Provide the [x, y] coordinate of the cell's center where the given text is located.  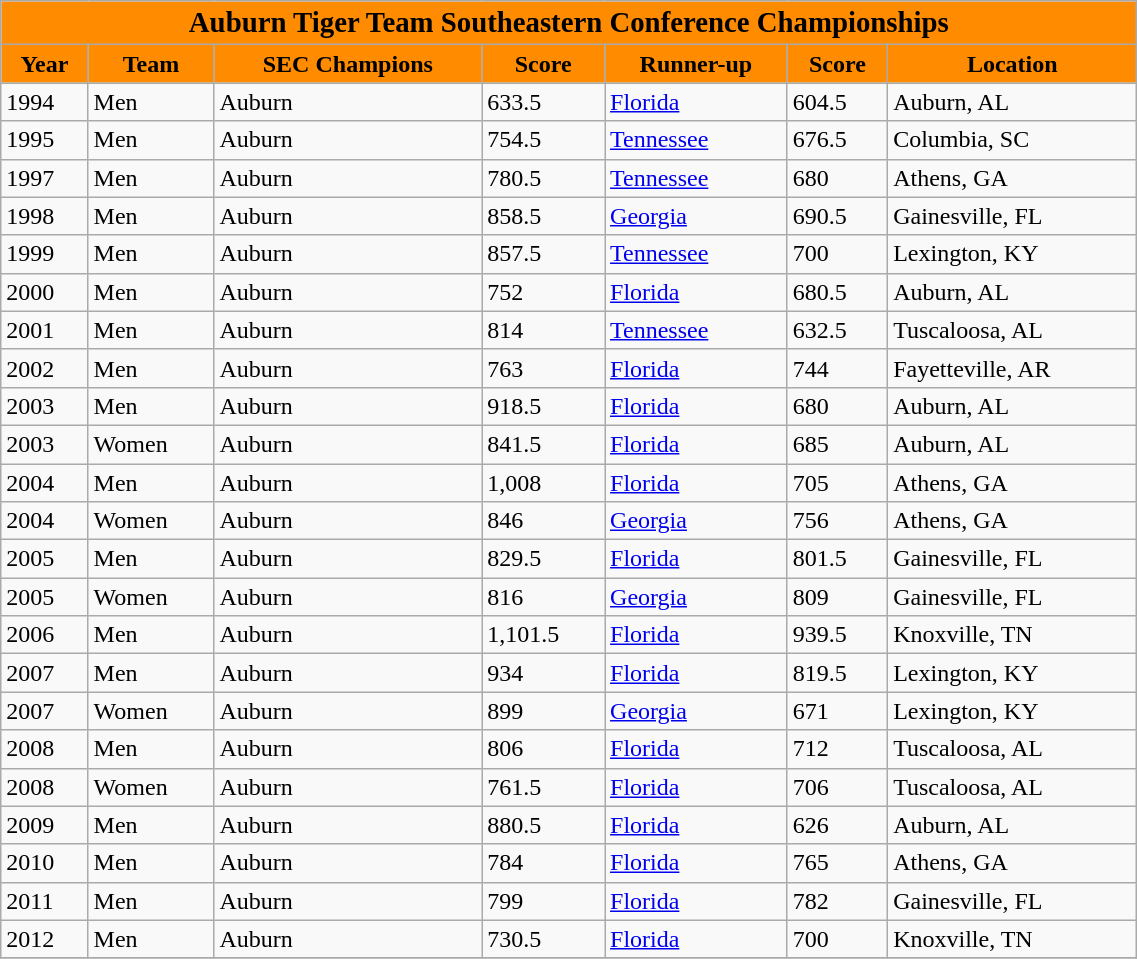
632.5 [837, 330]
939.5 [837, 635]
680.5 [837, 292]
814 [544, 330]
1998 [44, 216]
829.5 [544, 559]
819.5 [837, 673]
2002 [44, 368]
1999 [44, 254]
Team [151, 64]
1995 [44, 140]
Location [1012, 64]
806 [544, 749]
Columbia, SC [1012, 140]
626 [837, 825]
784 [544, 863]
782 [837, 901]
761.5 [544, 787]
2011 [44, 901]
706 [837, 787]
671 [837, 711]
1994 [44, 102]
918.5 [544, 406]
690.5 [837, 216]
809 [837, 597]
744 [837, 368]
756 [837, 521]
705 [837, 483]
754.5 [544, 140]
2009 [44, 825]
780.5 [544, 178]
934 [544, 673]
858.5 [544, 216]
SEC Champions [348, 64]
Auburn Tiger Team Southeastern Conference Championships [569, 23]
2000 [44, 292]
604.5 [837, 102]
899 [544, 711]
2006 [44, 635]
846 [544, 521]
765 [837, 863]
752 [544, 292]
676.5 [837, 140]
799 [544, 901]
712 [837, 749]
Fayetteville, AR [1012, 368]
2010 [44, 863]
730.5 [544, 939]
1,008 [544, 483]
816 [544, 597]
1997 [44, 178]
880.5 [544, 825]
801.5 [837, 559]
841.5 [544, 444]
Runner-up [696, 64]
2001 [44, 330]
1,101.5 [544, 635]
763 [544, 368]
633.5 [544, 102]
Year [44, 64]
685 [837, 444]
857.5 [544, 254]
2012 [44, 939]
